From the cell containing the given text, extract its center point as [X, Y] coordinate. 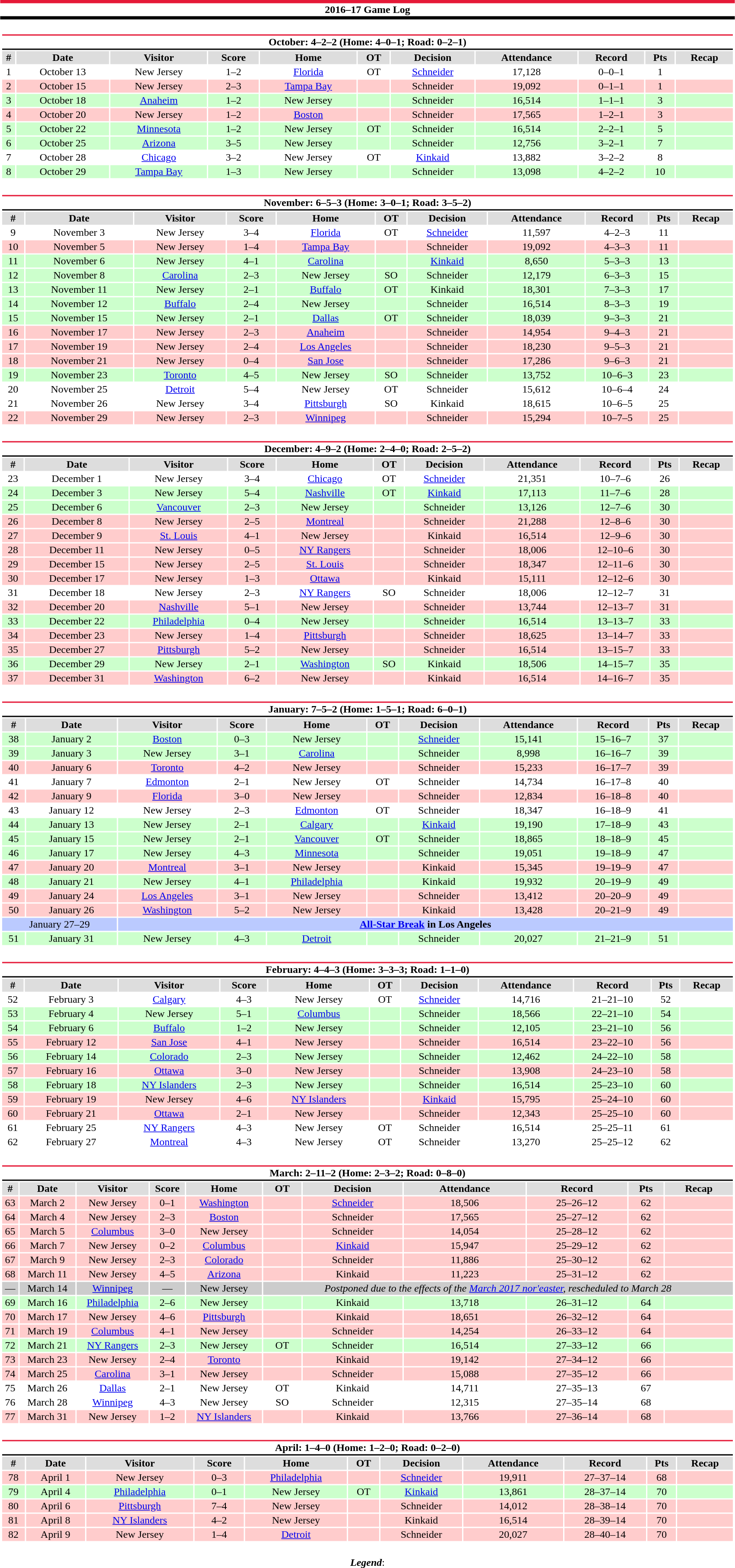
April: 1–4–0 (Home: 1–2–0; Road: 0–2–0) [367, 1448]
18,865 [528, 839]
12,179 [536, 275]
19–19–9 [613, 868]
65 [10, 1231]
7–4 [219, 1506]
19,932 [528, 881]
January 12 [72, 811]
25–25–12 [612, 1142]
April 1 [55, 1477]
8,998 [528, 754]
22 [13, 418]
15–16–7 [613, 739]
12–8–6 [615, 521]
17,286 [536, 361]
9–4–3 [617, 332]
25–30–12 [577, 1260]
14,711 [465, 1388]
14,012 [513, 1506]
4–2–2 [611, 171]
0–2 [168, 1246]
February 27 [71, 1142]
11–7–6 [615, 493]
January 31 [72, 938]
March 4 [48, 1217]
25–31–12 [577, 1274]
12–11–6 [615, 564]
November 26 [79, 404]
October 29 [63, 171]
October 20 [63, 114]
October 15 [63, 86]
6–2 [252, 678]
18,230 [536, 347]
March 26 [48, 1388]
74 [10, 1374]
13,882 [527, 158]
November 21 [79, 361]
October 25 [63, 143]
1–2–1 [611, 114]
0–5 [252, 550]
20–19–9 [613, 881]
12,315 [465, 1402]
44 [14, 824]
November 25 [79, 389]
48 [14, 881]
November 8 [79, 275]
27–37–14 [605, 1477]
December 18 [77, 593]
25–28–12 [577, 1231]
December 8 [77, 521]
73 [10, 1360]
4 [9, 114]
1–1–1 [611, 101]
27–35–14 [577, 1402]
March 5 [48, 1231]
13,412 [528, 896]
February 3 [71, 1000]
16–17–7 [613, 767]
12 [13, 275]
19,142 [465, 1360]
12,462 [526, 1057]
January 3 [72, 754]
13,744 [532, 607]
18,625 [532, 635]
13,428 [528, 910]
72 [10, 1345]
14,954 [536, 332]
6–3–3 [617, 275]
February 16 [71, 1071]
28–37–14 [605, 1492]
March 21 [48, 1345]
12–12–6 [615, 578]
42 [14, 796]
19,911 [513, 1477]
16–17–8 [613, 782]
March 23 [48, 1360]
February 4 [71, 1014]
December 22 [77, 621]
0–0–1 [611, 72]
21,351 [532, 479]
November 3 [79, 233]
27–36–14 [577, 1417]
16–16–7 [613, 754]
82 [13, 1534]
25–27–12 [577, 1217]
March 17 [48, 1317]
13,126 [532, 507]
20–20–9 [613, 896]
December 11 [77, 550]
12–12–7 [615, 593]
9 [13, 233]
October 13 [63, 72]
February 12 [71, 1042]
15,612 [536, 389]
February 21 [71, 1114]
April 8 [55, 1520]
February: 4–4–3 (Home: 3–3–3; Road: 1–1–0) [367, 970]
3–2–2 [611, 158]
October 22 [63, 129]
50 [14, 910]
14,054 [465, 1231]
March 2 [48, 1203]
3–2 [233, 158]
January 20 [72, 868]
19,190 [528, 824]
10–7–5 [617, 418]
October 18 [63, 101]
13,766 [465, 1417]
76 [10, 1402]
25–25–11 [612, 1128]
March 28 [48, 1402]
March 19 [48, 1331]
18,651 [465, 1317]
20–21–9 [613, 910]
21–21–10 [612, 1000]
February 6 [71, 1028]
57 [13, 1071]
15,233 [528, 767]
March 31 [48, 1417]
14,716 [526, 1000]
December 15 [77, 564]
16 [13, 332]
January 7 [72, 782]
November 15 [79, 318]
6 [9, 143]
3–5 [233, 143]
14,254 [465, 1331]
February 19 [71, 1099]
October: 4–2–2 (Home: 4–0–1; Road: 0–2–1) [367, 42]
18–18–9 [613, 839]
All-Star Break in Los Angeles [425, 925]
27–35–12 [577, 1374]
69 [10, 1303]
November 23 [79, 375]
December 17 [77, 578]
63 [10, 1203]
27 [13, 536]
December 3 [77, 493]
81 [13, 1520]
10–7–6 [615, 479]
January 13 [72, 824]
21,288 [532, 521]
2–2–1 [611, 129]
25–24–10 [612, 1099]
15,947 [465, 1246]
4–2–3 [617, 233]
March 14 [48, 1288]
15,141 [528, 739]
23–21–10 [612, 1028]
15,795 [526, 1099]
December 20 [77, 607]
53 [13, 1014]
Postponed due to the effects of the March 2017 nor'easter, rescheduled to March 28 [497, 1288]
December 6 [77, 507]
32 [13, 607]
12,343 [526, 1114]
11,223 [465, 1274]
12–7–6 [615, 507]
October 28 [63, 158]
25–25–10 [612, 1114]
18 [13, 361]
12–13–7 [615, 607]
13,718 [465, 1303]
December 1 [77, 479]
April 9 [55, 1534]
12,105 [526, 1028]
January 24 [72, 896]
15,088 [465, 1374]
14 [13, 304]
27–34–12 [577, 1360]
November 17 [79, 332]
March 16 [48, 1303]
10–6–4 [617, 389]
12,834 [528, 796]
April 4 [55, 1492]
9–5–3 [617, 347]
14–15–7 [615, 664]
December 23 [77, 635]
January 26 [72, 910]
34 [13, 635]
26–32–12 [577, 1317]
18,566 [526, 1014]
March 7 [48, 1246]
12,756 [527, 143]
December 9 [77, 536]
13–14–7 [615, 635]
12–9–6 [615, 536]
January 21 [72, 881]
January 27–29 [60, 925]
20 [13, 389]
November 6 [79, 261]
18,039 [536, 318]
15,345 [528, 868]
25–23–10 [612, 1085]
78 [13, 1477]
5–3–3 [617, 261]
November 29 [79, 418]
December 29 [77, 664]
January 9 [72, 796]
59 [13, 1099]
10–6–3 [617, 375]
26–31–12 [577, 1303]
14,734 [528, 782]
46 [14, 853]
29 [13, 564]
12–10–6 [615, 550]
2–6 [168, 1303]
18,615 [536, 404]
55 [13, 1042]
January 17 [72, 853]
24–22–10 [612, 1057]
2016–17 Game Log [367, 10]
April 6 [55, 1506]
3–2–1 [611, 143]
March 25 [48, 1374]
13–15–7 [615, 650]
38 [14, 739]
27–35–13 [577, 1388]
26–33–12 [577, 1331]
0–1–1 [611, 86]
15,111 [532, 578]
January 15 [72, 839]
27–33–12 [577, 1345]
2 [9, 86]
March 11 [48, 1274]
November 5 [79, 247]
December 27 [77, 650]
36 [13, 664]
4–3–3 [617, 247]
21–21–9 [613, 938]
24–23–10 [612, 1071]
75 [10, 1388]
19,051 [528, 853]
8–3–3 [617, 304]
17,128 [527, 72]
January: 7–5–2 (Home: 1–5–1; Road: 6–0–1) [367, 709]
13,270 [526, 1142]
13,861 [513, 1492]
January 6 [72, 767]
10–6–5 [617, 404]
77 [10, 1417]
71 [10, 1331]
17,113 [532, 493]
February 14 [71, 1057]
13–13–7 [615, 621]
13,752 [536, 375]
9–6–3 [617, 361]
December 31 [77, 678]
28–40–14 [605, 1534]
8,650 [536, 261]
9–3–3 [617, 318]
25–29–12 [577, 1246]
11,597 [536, 233]
February 25 [71, 1128]
November: 6–5–3 (Home: 3–0–1; Road: 3–5–2) [367, 203]
28–39–14 [605, 1520]
80 [13, 1506]
November 11 [79, 290]
March 9 [48, 1260]
17–18–9 [613, 824]
February 18 [71, 1085]
December: 4–9–2 (Home: 2–4–0; Road: 2–5–2) [367, 449]
19–18–9 [613, 853]
November 19 [79, 347]
7–3–3 [617, 290]
25–26–12 [577, 1203]
13,098 [527, 171]
November 12 [79, 304]
28–38–14 [605, 1506]
March: 2–11–2 (Home: 2–3–2; Road: 0–8–0) [367, 1173]
16–18–9 [613, 811]
11,886 [465, 1260]
22–21–10 [612, 1014]
23–22–10 [612, 1042]
18,301 [536, 290]
January 2 [72, 739]
16–18–8 [613, 796]
15,294 [536, 418]
14–16–7 [615, 678]
13,908 [526, 1071]
79 [13, 1492]
